Capture the cell that displays the provided text and extract its (X, Y) central coordinate. 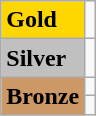
Silver (43, 58)
Gold (43, 20)
Bronze (43, 96)
